Provide the [x, y] coordinate of the cell's center where the given text is located.  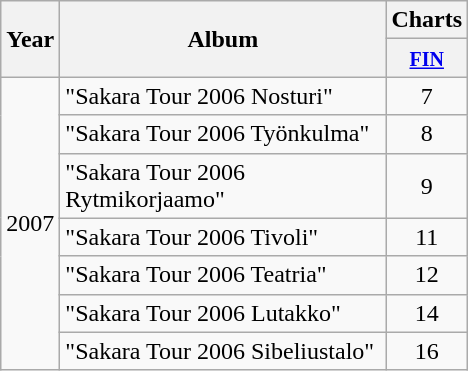
16 [427, 351]
"Sakara Tour 2006 Työnkulma" [223, 134]
8 [427, 134]
Album [223, 39]
12 [427, 275]
"Sakara Tour 2006 Sibeliustalo" [223, 351]
Charts [427, 20]
2007 [30, 224]
"Sakara Tour 2006 Lutakko" [223, 313]
Year [30, 39]
7 [427, 96]
"Sakara Tour 2006 Nosturi" [223, 96]
"Sakara Tour 2006 Rytmikorjaamo" [223, 186]
"Sakara Tour 2006 Tivoli" [223, 237]
FIN [427, 58]
11 [427, 237]
14 [427, 313]
9 [427, 186]
"Sakara Tour 2006 Teatria" [223, 275]
